Return [X, Y] of the center of cell containing provided text 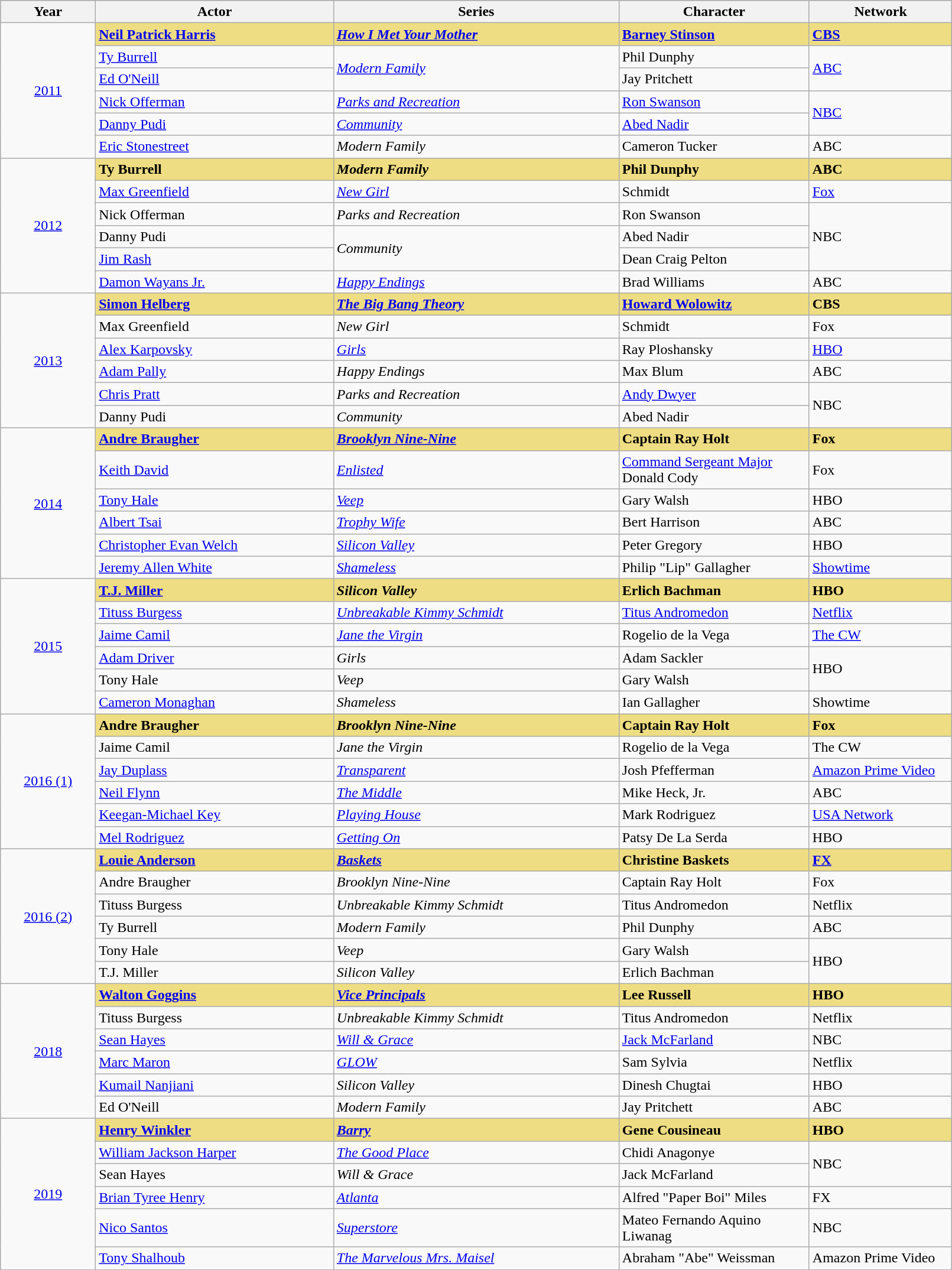
Josh Pfefferman [714, 770]
Jeremy Allen White [215, 567]
Adam Pally [215, 372]
The Good Place [476, 1152]
Adam Sackler [714, 658]
Barry [476, 1130]
2019 [48, 1194]
Albert Tsai [215, 522]
Cameron Monaghan [215, 703]
2016 (1) [48, 781]
Year [48, 12]
Character [714, 12]
Atlanta [476, 1197]
The Marvelous Mrs. Maisel [476, 1258]
Neil Patrick Harris [215, 34]
GLOW [476, 1063]
Mel Rodriguez [215, 837]
Adam Driver [215, 658]
William Jackson Harper [215, 1152]
Philip "Lip" Gallagher [714, 567]
Gene Cousineau [714, 1130]
Patsy De La Serda [714, 837]
Chris Pratt [215, 394]
Transparent [476, 770]
2015 [48, 646]
Abraham "Abe" Weissman [714, 1258]
2011 [48, 90]
Henry Winkler [215, 1130]
Keith David [215, 469]
Getting On [476, 837]
2014 [48, 504]
Marc Maron [215, 1063]
Eric Stonestreet [215, 147]
Neil Flynn [215, 792]
Series [476, 12]
2012 [48, 225]
Jim Rash [215, 259]
Baskets [476, 860]
Dean Craig Pelton [714, 259]
Simon Helberg [215, 304]
2013 [48, 360]
Howard Wolowitz [714, 304]
How I Met Your Mother [476, 34]
Keegan-Michael Key [215, 815]
Brian Tyree Henry [215, 1197]
Jay Duplass [215, 770]
Command Sergeant Major Donald Cody [714, 469]
Kumail Nanjiani [215, 1085]
Bert Harrison [714, 522]
Ray Ploshansky [714, 349]
USA Network [880, 815]
Andy Dwyer [714, 394]
The Middle [476, 792]
Cameron Tucker [714, 147]
Walton Goggins [215, 995]
Playing House [476, 815]
Mike Heck, Jr. [714, 792]
Mark Rodriguez [714, 815]
Damon Wayans Jr. [215, 282]
Vice Principals [476, 995]
Christopher Evan Welch [215, 545]
Christine Baskets [714, 860]
Alex Karpovsky [215, 349]
Nico Santos [215, 1228]
2016 (2) [48, 916]
Enlisted [476, 469]
Actor [215, 12]
Network [880, 12]
Lee Russell [714, 995]
Louie Anderson [215, 860]
Sam Sylvia [714, 1063]
Superstore [476, 1228]
2018 [48, 1051]
Tony Shalhoub [215, 1258]
Chidi Anagonye [714, 1152]
The Big Bang Theory [476, 304]
Trophy Wife [476, 522]
Mateo Fernando Aquino Liwanag [714, 1228]
Brad Williams [714, 282]
Ian Gallagher [714, 703]
Peter Gregory [714, 545]
Max Blum [714, 372]
Barney Stinson [714, 34]
Alfred "Paper Boi" Miles [714, 1197]
Dinesh Chugtai [714, 1085]
